Capture the cell that displays the provided text and extract its [x, y] central coordinate. 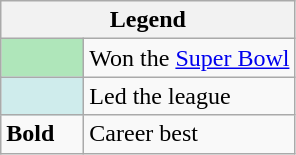
Bold [42, 134]
Legend [148, 20]
Led the league [190, 96]
Career best [190, 134]
Won the Super Bowl [190, 58]
